Determine the (X, Y) coordinate at the center of the cell enclosing the given text.  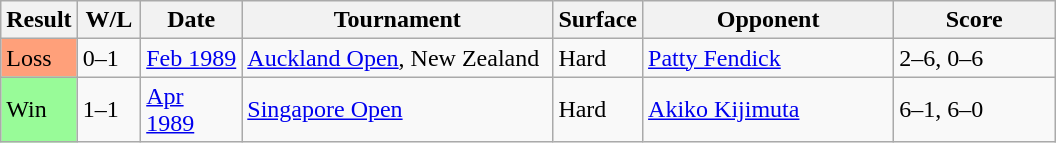
Date (192, 20)
Loss (39, 58)
Singapore Open (398, 110)
2–6, 0–6 (974, 58)
Feb 1989 (192, 58)
W/L (109, 20)
1–1 (109, 110)
Patty Fendick (768, 58)
6–1, 6–0 (974, 110)
Win (39, 110)
Tournament (398, 20)
Auckland Open, New Zealand (398, 58)
Akiko Kijimuta (768, 110)
Surface (598, 20)
Result (39, 20)
0–1 (109, 58)
Score (974, 20)
Opponent (768, 20)
Apr 1989 (192, 110)
